Extract the (x, y) coordinate from the center of the cell holding the provided text.  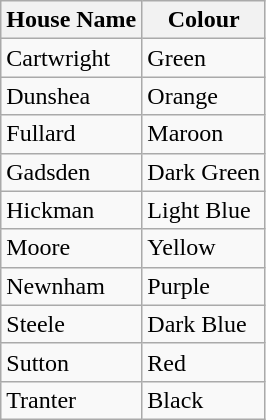
Hickman (72, 210)
Newnham (72, 286)
Steele (72, 324)
Moore (72, 248)
Fullard (72, 134)
Light Blue (204, 210)
Colour (204, 20)
Gadsden (72, 172)
Green (204, 58)
Black (204, 400)
Yellow (204, 248)
Tranter (72, 400)
Purple (204, 286)
Dark Green (204, 172)
Dark Blue (204, 324)
Maroon (204, 134)
Sutton (72, 362)
Cartwright (72, 58)
Dunshea (72, 96)
House Name (72, 20)
Red (204, 362)
Orange (204, 96)
